Capture the cell that displays the provided text and extract its [x, y] central coordinate. 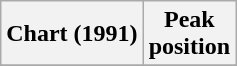
Peakposition [189, 34]
Chart (1991) [72, 34]
